For the text-containing cell, return its midpoint in [X, Y] coordinate format. 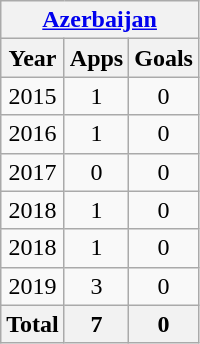
Year [33, 58]
Total [33, 324]
Apps [96, 58]
2019 [33, 286]
Goals [164, 58]
2016 [33, 134]
7 [96, 324]
2015 [33, 96]
3 [96, 286]
Azerbaijan [100, 20]
2017 [33, 172]
